Return the (x, y) coordinate for the center point of the cell that contains the specified text.  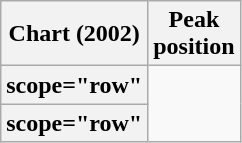
Chart (2002) (74, 34)
Peakposition (194, 34)
